From the cell containing the given text, extract its center point as (x, y) coordinate. 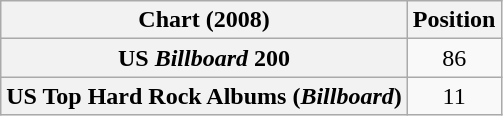
11 (454, 96)
Position (454, 20)
86 (454, 58)
Chart (2008) (204, 20)
US Top Hard Rock Albums (Billboard) (204, 96)
US Billboard 200 (204, 58)
